Determine the (X, Y) coordinate at the center of the cell enclosing the given text.  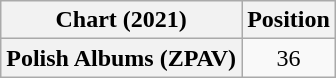
Position (289, 20)
Chart (2021) (122, 20)
36 (289, 58)
Polish Albums (ZPAV) (122, 58)
